Pinpoint the cell where the given text exists, returning its (X, Y) midpoint coordinate. 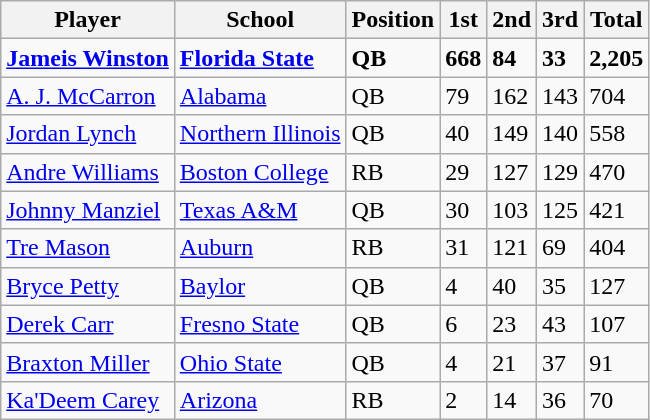
29 (464, 172)
2 (464, 400)
Florida State (260, 58)
Player (88, 20)
107 (616, 324)
36 (560, 400)
1st (464, 20)
31 (464, 248)
Jameis Winston (88, 58)
Bryce Petty (88, 286)
Baylor (260, 286)
404 (616, 248)
14 (512, 400)
Ohio State (260, 362)
6 (464, 324)
558 (616, 134)
Braxton Miller (88, 362)
Tre Mason (88, 248)
668 (464, 58)
162 (512, 96)
Johnny Manziel (88, 210)
125 (560, 210)
149 (512, 134)
421 (616, 210)
Ka'Deem Carey (88, 400)
Fresno State (260, 324)
Arizona (260, 400)
Northern Illinois (260, 134)
Boston College (260, 172)
2,205 (616, 58)
Auburn (260, 248)
143 (560, 96)
23 (512, 324)
21 (512, 362)
84 (512, 58)
School (260, 20)
Derek Carr (88, 324)
33 (560, 58)
Andre Williams (88, 172)
Texas A&M (260, 210)
30 (464, 210)
103 (512, 210)
Alabama (260, 96)
470 (616, 172)
140 (560, 134)
91 (616, 362)
Jordan Lynch (88, 134)
Position (393, 20)
704 (616, 96)
3rd (560, 20)
79 (464, 96)
Total (616, 20)
37 (560, 362)
35 (560, 286)
69 (560, 248)
2nd (512, 20)
43 (560, 324)
70 (616, 400)
A. J. McCarron (88, 96)
121 (512, 248)
129 (560, 172)
